Provide the (X, Y) coordinate of the cell's center where the given text is located.  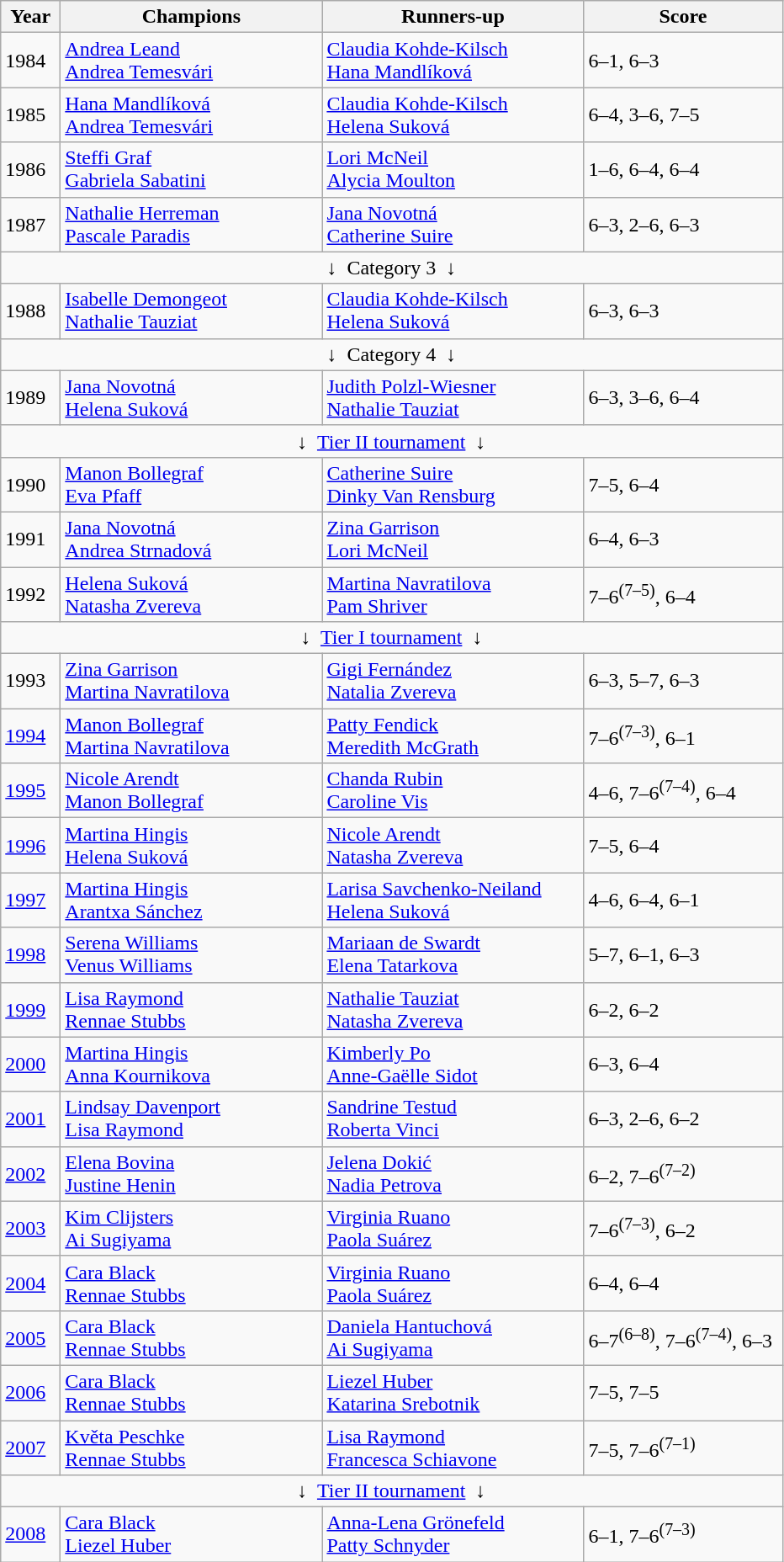
Lori McNeil Alycia Moulton (453, 170)
Jana Novotná Catherine Suire (453, 224)
1984 (30, 61)
6–3, 6–4 (683, 1064)
Anna-Lena Grönefeld Patty Schnyder (453, 1535)
4–6, 6–4, 6–1 (683, 901)
Year (30, 17)
4–6, 7–6(7–4), 6–4 (683, 791)
Hana Mandlíková Andrea Temesvári (192, 114)
Claudia Kohde-Kilsch Hana Mandlíková (453, 61)
Cara Black Liezel Huber (192, 1535)
6–2, 6–2 (683, 1010)
Isabelle Demongeot Nathalie Tauziat (192, 311)
Manon Bollegraf Eva Pfaff (192, 485)
2004 (30, 1283)
1993 (30, 682)
6–1, 6–3 (683, 61)
Jelena Dokić Nadia Petrova (453, 1173)
Mariaan de Swardt Elena Tatarkova (453, 954)
Steffi Graf Gabriela Sabatini (192, 170)
Martina Hingis Arantxa Sánchez (192, 901)
7–6(7–3), 6–2 (683, 1229)
Larisa Savchenko-Neiland Helena Suková (453, 901)
Kimberly Po Anne-Gaëlle Sidot (453, 1064)
Serena Williams Venus Williams (192, 954)
Lisa Raymond Francesca Schiavone (453, 1448)
6–3, 6–3 (683, 311)
Lisa Raymond Rennae Stubbs (192, 1010)
Martina Navratilova Pam Shriver (453, 594)
Patty Fendick Meredith McGrath (453, 736)
Gigi Fernández Natalia Zvereva (453, 682)
Elena Bovina Justine Henin (192, 1173)
2006 (30, 1392)
1991 (30, 539)
5–7, 6–1, 6–3 (683, 954)
1–6, 6–4, 6–4 (683, 170)
Martina Hingis Anna Kournikova (192, 1064)
1998 (30, 954)
Lindsay Davenport Lisa Raymond (192, 1119)
Kim Clijsters Ai Sugiyama (192, 1229)
Jana Novotná Andrea Strnadová (192, 539)
Zina Garrison Martina Navratilova (192, 682)
7–6(7–3), 6–1 (683, 736)
Manon Bollegraf Martina Navratilova (192, 736)
1986 (30, 170)
6–4, 3–6, 7–5 (683, 114)
1996 (30, 845)
6–1, 7–6(7–3) (683, 1535)
6–3, 2–6, 6–3 (683, 224)
1995 (30, 791)
↓ Category 4 ↓ (392, 354)
6–3, 5–7, 6–3 (683, 682)
6–3, 3–6, 6–4 (683, 397)
Nathalie Tauziat Natasha Zvereva (453, 1010)
1988 (30, 311)
Helena Suková Natasha Zvereva (192, 594)
6–3, 2–6, 6–2 (683, 1119)
6–7(6–8), 7–6(7–4), 6–3 (683, 1338)
Runners-up (453, 17)
6–4, 6–3 (683, 539)
2003 (30, 1229)
Květa Peschke Rennae Stubbs (192, 1448)
↓ Category 3 ↓ (392, 268)
Nicole Arendt Manon Bollegraf (192, 791)
1989 (30, 397)
Catherine Suire Dinky Van Rensburg (453, 485)
Zina Garrison Lori McNeil (453, 539)
1994 (30, 736)
2005 (30, 1338)
2008 (30, 1535)
2007 (30, 1448)
6–4, 6–4 (683, 1283)
↓ Tier I tournament ↓ (392, 638)
7–6(7–5), 6–4 (683, 594)
7–5, 7–6(7–1) (683, 1448)
Sandrine Testud Roberta Vinci (453, 1119)
1999 (30, 1010)
Champions (192, 17)
Jana Novotná Helena Suková (192, 397)
Daniela Hantuchová Ai Sugiyama (453, 1338)
Score (683, 17)
6–2, 7–6(7–2) (683, 1173)
1987 (30, 224)
1997 (30, 901)
Judith Polzl-Wiesner Nathalie Tauziat (453, 397)
Liezel Huber Katarina Srebotnik (453, 1392)
Nicole Arendt Natasha Zvereva (453, 845)
Andrea Leand Andrea Temesvári (192, 61)
1992 (30, 594)
Chanda Rubin Caroline Vis (453, 791)
2000 (30, 1064)
Martina Hingis Helena Suková (192, 845)
7–5, 7–5 (683, 1392)
2002 (30, 1173)
2001 (30, 1119)
Nathalie Herreman Pascale Paradis (192, 224)
1985 (30, 114)
1990 (30, 485)
